Scan for the cell matching the given text and deliver its [x, y] coordinate at center. 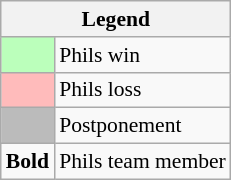
Phils team member [142, 162]
Phils loss [142, 90]
Phils win [142, 55]
Postponement [142, 126]
Legend [116, 19]
Bold [28, 162]
